Detect which cell encompasses the target text, then output its (X, Y) center coordinate. 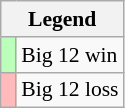
Big 12 loss (70, 90)
Big 12 win (70, 55)
Legend (62, 19)
